Provide the (x, y) coordinate of the cell's center where the given text is located.  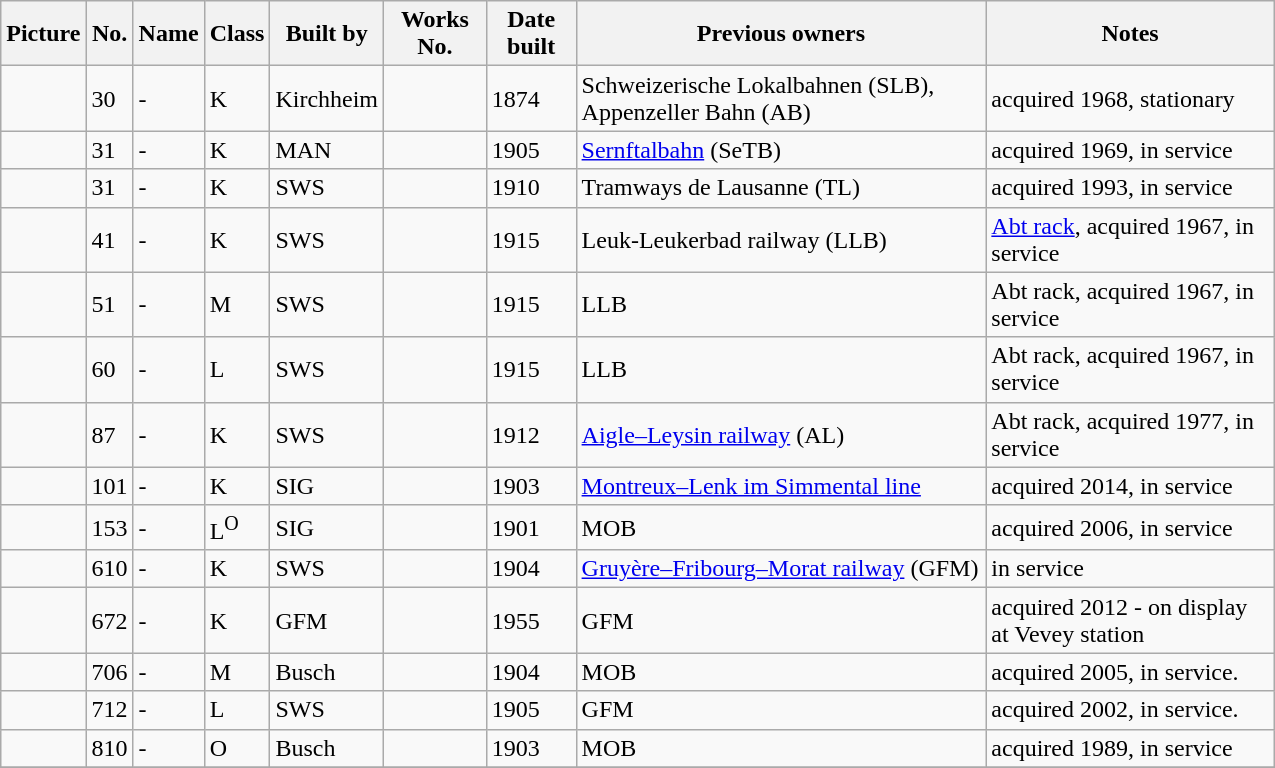
Leuk-Leukerbad railway (LLB) (781, 240)
No. (110, 34)
acquired 2002, in service. (1130, 710)
41 (110, 240)
acquired 1968, stationary (1130, 98)
1955 (531, 620)
610 (110, 569)
672 (110, 620)
Montreux–Lenk im Simmental line (781, 486)
Notes (1130, 34)
Previous owners (781, 34)
acquired 2005, in service. (1130, 672)
87 (110, 434)
712 (110, 710)
153 (110, 528)
Gruyère–Fribourg–Morat railway (GFM) (781, 569)
in service (1130, 569)
30 (110, 98)
101 (110, 486)
Schweizerische Lokalbahnen (SLB), Appenzeller Bahn (AB) (781, 98)
Name (168, 34)
60 (110, 370)
Abt rack, acquired 1977, in service (1130, 434)
acquired 2014, in service (1130, 486)
Date built (531, 34)
51 (110, 304)
acquired 1993, in service (1130, 188)
MAN (327, 150)
706 (110, 672)
acquired 2006, in service (1130, 528)
acquired 1969, in service (1130, 150)
Built by (327, 34)
O (237, 748)
LO (237, 528)
1912 (531, 434)
Kirchheim (327, 98)
810 (110, 748)
Works No. (436, 34)
Sernftalbahn (SeTB) (781, 150)
acquired 1989, in service (1130, 748)
Aigle–Leysin railway (AL) (781, 434)
1910 (531, 188)
Picture (44, 34)
Class (237, 34)
1874 (531, 98)
1901 (531, 528)
Tramways de Lausanne (TL) (781, 188)
acquired 2012 - on display at Vevey station (1130, 620)
